For the text-containing cell, return its midpoint in (x, y) coordinate format. 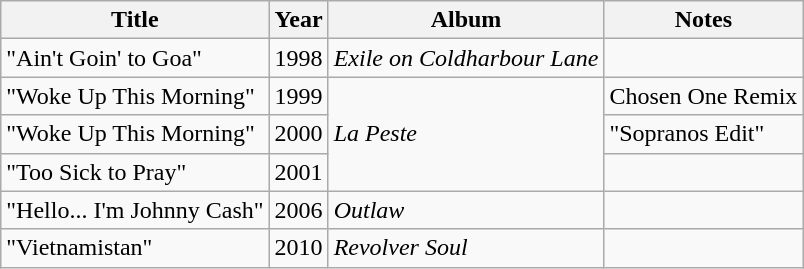
Outlaw (466, 210)
1998 (298, 58)
La Peste (466, 134)
"Ain't Goin' to Goa" (135, 58)
Notes (704, 20)
Year (298, 20)
Album (466, 20)
Chosen One Remix (704, 96)
2001 (298, 172)
1999 (298, 96)
2000 (298, 134)
"Too Sick to Pray" (135, 172)
Revolver Soul (466, 248)
2010 (298, 248)
"Vietnamistan" (135, 248)
Exile on Coldharbour Lane (466, 58)
2006 (298, 210)
"Hello... I'm Johnny Cash" (135, 210)
"Sopranos Edit" (704, 134)
Title (135, 20)
